For the text-containing cell, return its midpoint in (x, y) coordinate format. 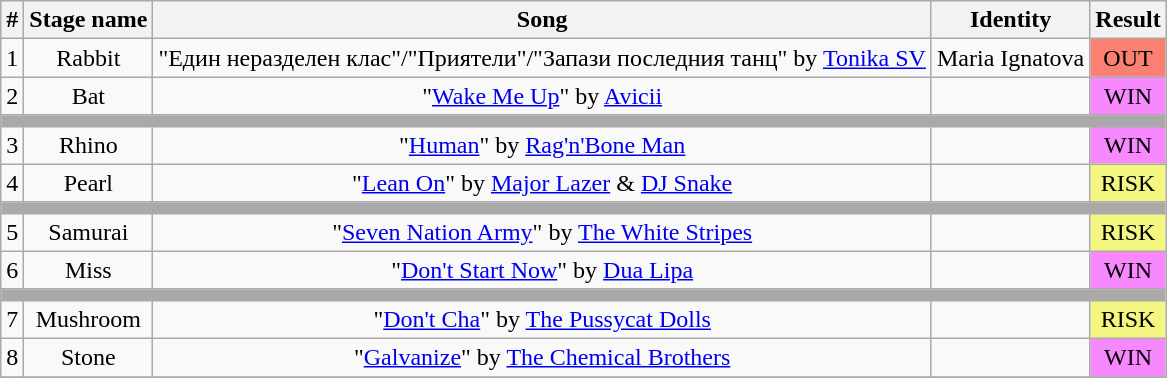
# (12, 20)
Rabbit (88, 58)
5 (12, 232)
8 (12, 357)
"Един неразделен клас"/"Приятели"/"Запази последния танц" by Tonika SV (542, 58)
Mushroom (88, 319)
"Human" by Rag'n'Bone Man (542, 145)
Maria Ignatova (1010, 58)
"Seven Nation Army" by The White Stripes (542, 232)
"Wake Me Up" by Avicii (542, 96)
Rhino (88, 145)
2 (12, 96)
Identity (1010, 20)
4 (12, 183)
Miss (88, 270)
Song (542, 20)
"Don't Cha" by The Pussycat Dolls (542, 319)
6 (12, 270)
OUT (1128, 58)
Stone (88, 357)
1 (12, 58)
Stage name (88, 20)
"Don't Start Now" by Dua Lipa (542, 270)
3 (12, 145)
"Lean On" by Major Lazer & DJ Snake (542, 183)
Pearl (88, 183)
Result (1128, 20)
Bat (88, 96)
7 (12, 319)
Samurai (88, 232)
"Galvanize" by The Chemical Brothers (542, 357)
